For the text-containing cell, return its midpoint in (x, y) coordinate format. 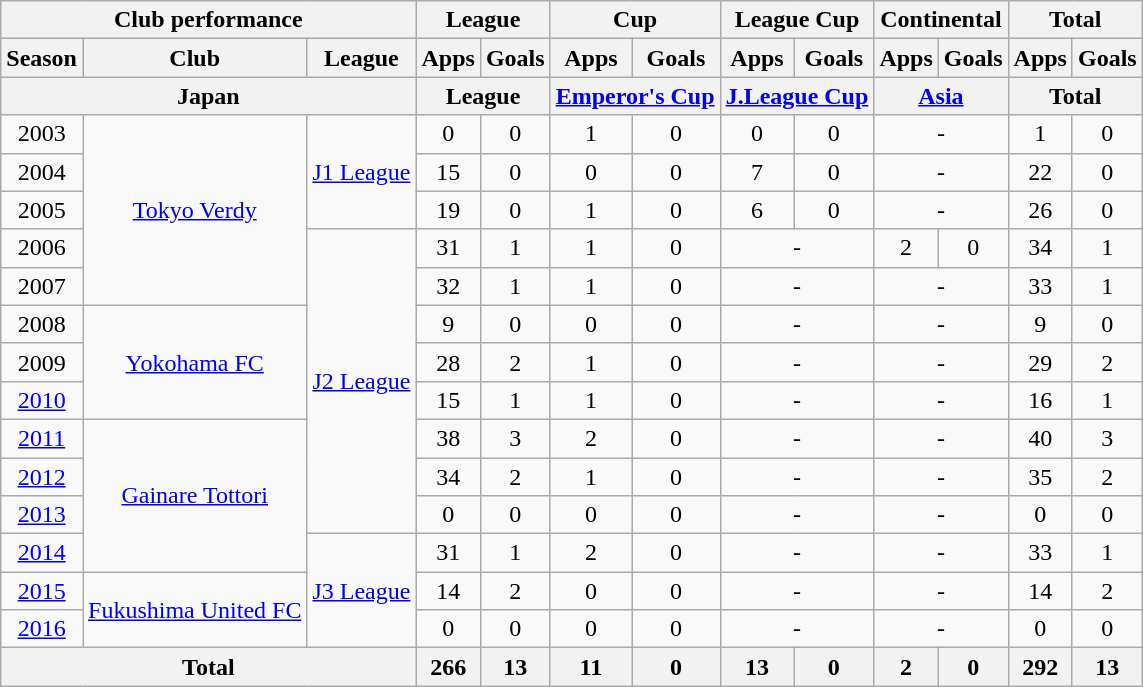
2013 (42, 515)
J1 League (362, 172)
2012 (42, 477)
2011 (42, 438)
2008 (42, 324)
11 (591, 667)
32 (448, 286)
2005 (42, 210)
J.League Cup (797, 96)
Cup (635, 20)
266 (448, 667)
Tokyo Verdy (194, 210)
Asia (941, 96)
28 (448, 362)
2015 (42, 591)
2016 (42, 629)
7 (757, 172)
38 (448, 438)
22 (1040, 172)
26 (1040, 210)
2006 (42, 248)
Japan (208, 96)
292 (1040, 667)
Club (194, 58)
Fukushima United FC (194, 610)
19 (448, 210)
Emperor's Cup (635, 96)
2003 (42, 134)
Gainare Tottori (194, 495)
League Cup (797, 20)
Season (42, 58)
29 (1040, 362)
2014 (42, 553)
2004 (42, 172)
35 (1040, 477)
Continental (941, 20)
Club performance (208, 20)
6 (757, 210)
J2 League (362, 381)
J3 League (362, 591)
2007 (42, 286)
2010 (42, 400)
Yokohama FC (194, 362)
40 (1040, 438)
2009 (42, 362)
16 (1040, 400)
